Determine the (x, y) coordinate at the center of the cell enclosing the given text.  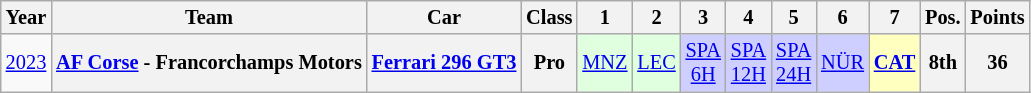
Team (208, 17)
2 (656, 17)
Class (549, 17)
2023 (26, 63)
Pro (549, 63)
8th (942, 63)
LEC (656, 63)
SPA24H (794, 63)
Pos. (942, 17)
Year (26, 17)
AF Corse - Francorchamps Motors (208, 63)
36 (997, 63)
6 (842, 17)
SPA12H (748, 63)
Car (444, 17)
MNZ (604, 63)
3 (704, 17)
SPA6H (704, 63)
NÜR (842, 63)
1 (604, 17)
Points (997, 17)
CAT (894, 63)
Ferrari 296 GT3 (444, 63)
7 (894, 17)
4 (748, 17)
5 (794, 17)
